From the cell containing the given text, extract its center point as [x, y] coordinate. 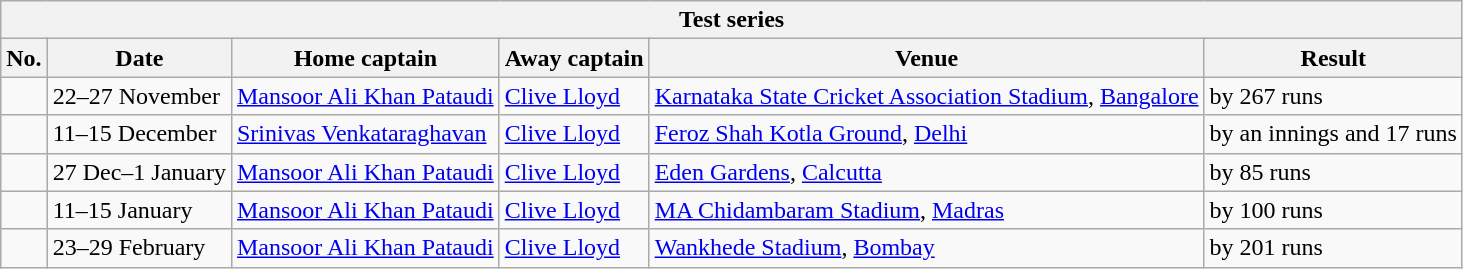
Eden Gardens, Calcutta [926, 172]
Result [1333, 58]
by 267 runs [1333, 96]
11–15 January [139, 210]
Wankhede Stadium, Bombay [926, 248]
27 Dec–1 January [139, 172]
Srinivas Venkataraghavan [365, 134]
MA Chidambaram Stadium, Madras [926, 210]
Feroz Shah Kotla Ground, Delhi [926, 134]
Home captain [365, 58]
Venue [926, 58]
Test series [732, 20]
by 201 runs [1333, 248]
Away captain [574, 58]
by an innings and 17 runs [1333, 134]
Date [139, 58]
23–29 February [139, 248]
Karnataka State Cricket Association Stadium, Bangalore [926, 96]
11–15 December [139, 134]
by 85 runs [1333, 172]
22–27 November [139, 96]
by 100 runs [1333, 210]
No. [24, 58]
